For the text-containing cell, return its midpoint in [X, Y] coordinate format. 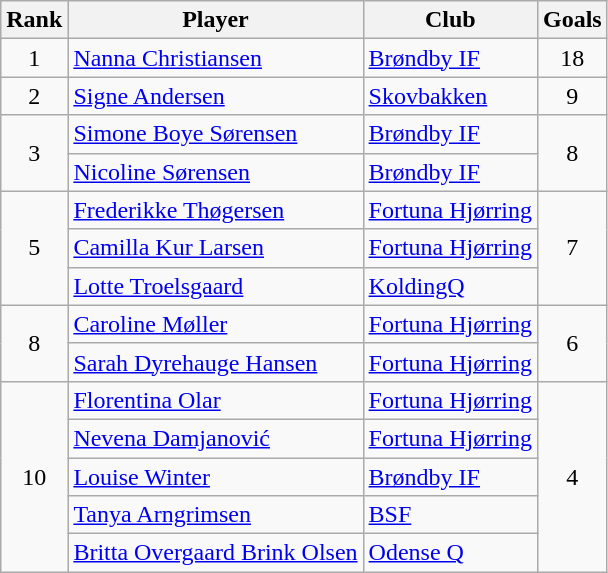
Rank [34, 20]
Odense Q [450, 553]
Tanya Arngrimsen [216, 515]
9 [572, 96]
3 [34, 153]
Lotte Troelsgaard [216, 286]
Goals [572, 20]
4 [572, 476]
Frederikke Thøgersen [216, 210]
Nevena Damjanović [216, 438]
KoldingQ [450, 286]
10 [34, 476]
6 [572, 343]
2 [34, 96]
Britta Overgaard Brink Olsen [216, 553]
Simone Boye Sørensen [216, 134]
Nicoline Sørensen [216, 172]
1 [34, 58]
18 [572, 58]
Sarah Dyrehauge Hansen [216, 362]
7 [572, 248]
Florentina Olar [216, 400]
Player [216, 20]
BSF [450, 515]
Caroline Møller [216, 324]
Nanna Christiansen [216, 58]
Signe Andersen [216, 96]
Skovbakken [450, 96]
Louise Winter [216, 477]
5 [34, 248]
Club [450, 20]
Camilla Kur Larsen [216, 248]
